Find where the given text appears and provide that cell's center as [x, y] coordinate. 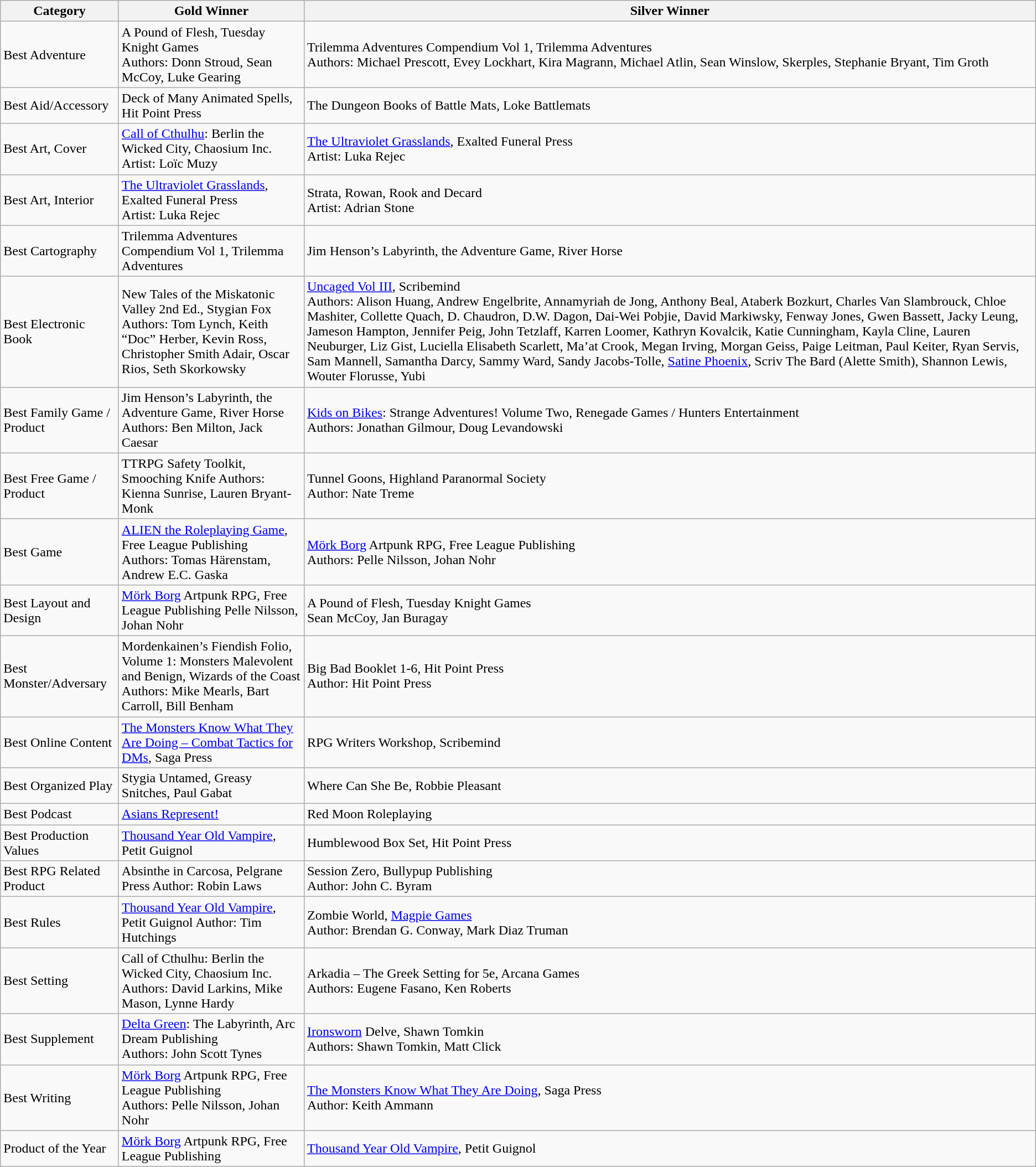
Best Online Content [60, 742]
Strata, Rowan, Rook and DecardArtist: Adrian Stone [670, 200]
Big Bad Booklet 1-6, Hit Point PressAuthor: Hit Point Press [670, 676]
RPG Writers Workshop, Scribemind [670, 742]
Best Setting [60, 981]
Red Moon Roleplaying [670, 814]
Gold Winner [211, 11]
Best Adventure [60, 54]
The Monsters Know What They Are Doing, Saga PressAuthor: Keith Ammann [670, 1097]
Kids on Bikes: Strange Adventures! Volume Two, Renegade Games / Hunters EntertainmentAuthors: Jonathan Gilmour, Doug Levandowski [670, 420]
A Pound of Flesh, Tuesday Knight GamesAuthors: Donn Stroud, Sean McCoy, Luke Gearing [211, 54]
Asians Represent! [211, 814]
ALIEN the Roleplaying Game, Free League PublishingAuthors: Tomas Härenstam, Andrew E.C. Gaska [211, 551]
Deck of Many Animated Spells, Hit Point Press [211, 105]
TTRPG Safety Toolkit, Smooching Knife Authors: Kienna Sunrise, Lauren Bryant-Monk [211, 486]
Jim Henson’s Labyrinth, the Adventure Game, River HorseAuthors: Ben Milton, Jack Caesar [211, 420]
Absinthe in Carcosa, Pelgrane Press Author: Robin Laws [211, 879]
The Monsters Know What They Are Doing – Combat Tactics for DMs, Saga Press [211, 742]
Stygia Untamed, Greasy Snitches, Paul Gabat [211, 786]
Best Electronic Book [60, 332]
Best Art, Interior [60, 200]
Best Game [60, 551]
The Dungeon Books of Battle Mats, Loke Battlemats [670, 105]
Best Monster/Adversary [60, 676]
Humblewood Box Set, Hit Point Press [670, 843]
Tunnel Goons, Highland Paranormal SocietyAuthor: Nate Treme [670, 486]
A Pound of Flesh, Tuesday Knight GamesSean McCoy, Jan Buragay [670, 610]
Best Supplement [60, 1039]
Call of Cthulhu: Berlin the Wicked City, Chaosium Inc.Authors: David Larkins, Mike Mason, Lynne Hardy [211, 981]
Jim Henson’s Labyrinth, the Adventure Game, River Horse [670, 251]
Mörk Borg Artpunk RPG, Free League Publishing [211, 1148]
Product of the Year [60, 1148]
Thousand Year Old Vampire, Petit Guignol Author: Tim Hutchings [211, 922]
Best Art, Cover [60, 149]
Best Podcast [60, 814]
Best Writing [60, 1097]
Best Production Values [60, 843]
Best Aid/Accessory [60, 105]
Call of Cthulhu: Berlin the Wicked City, Chaosium Inc.Artist: Loïc Muzy [211, 149]
Session Zero, Bullypup PublishingAuthor: John C. Byram [670, 879]
Trilemma Adventures Compendium Vol 1, Trilemma Adventures [211, 251]
Mordenkainen’s Fiendish Folio, Volume 1: Monsters Malevolent and Benign, Wizards of the CoastAuthors: Mike Mearls, Bart Carroll, Bill Benham [211, 676]
Ironsworn Delve, Shawn TomkinAuthors: Shawn Tomkin, Matt Click [670, 1039]
Where Can She Be, Robbie Pleasant [670, 786]
Mörk Borg Artpunk RPG, Free League Publishing Pelle Nilsson, Johan Nohr [211, 610]
Category [60, 11]
Best Rules [60, 922]
Zombie World, Magpie GamesAuthor: Brendan G. Conway, Mark Diaz Truman [670, 922]
Best Free Game / Product [60, 486]
Best Cartography [60, 251]
Silver Winner [670, 11]
Arkadia – The Greek Setting for 5e, Arcana GamesAuthors: Eugene Fasano, Ken Roberts [670, 981]
Best Organized Play [60, 786]
Best RPG Related Product [60, 879]
Best Family Game / Product [60, 420]
Delta Green: The Labyrinth, Arc Dream PublishingAuthors: John Scott Tynes [211, 1039]
Best Layout and Design [60, 610]
